Identify which cell holds the provided text, then report its (X, Y) central coordinate. 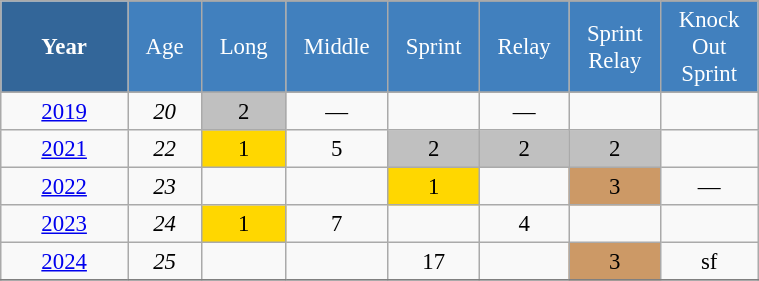
Relay (524, 47)
2019 (64, 112)
7 (337, 224)
Long (244, 47)
SprintRelay (615, 47)
2024 (64, 262)
23 (165, 187)
22 (165, 149)
24 (165, 224)
sf (710, 262)
17 (434, 262)
25 (165, 262)
2021 (64, 149)
20 (165, 112)
Middle (337, 47)
4 (524, 224)
Knock OutSprint (710, 47)
Age (165, 47)
Year (64, 47)
5 (337, 149)
2022 (64, 187)
Sprint (434, 47)
2023 (64, 224)
